Scan for the cell matching the given text and deliver its (x, y) coordinate at center. 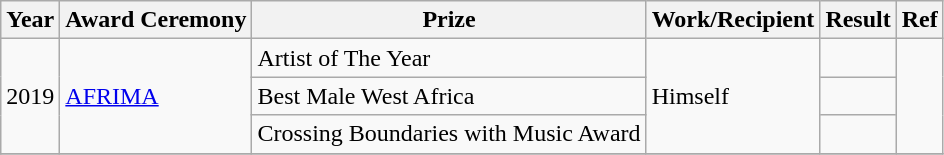
Award Ceremony (156, 20)
Himself (733, 96)
Prize (449, 20)
2019 (30, 96)
Result (858, 20)
Work/Recipient (733, 20)
AFRIMA (156, 96)
Year (30, 20)
Artist of The Year (449, 58)
Crossing Boundaries with Music Award (449, 134)
Ref (920, 20)
Best Male West Africa (449, 96)
